Extract the [x, y] coordinate from the center of the cell holding the provided text.  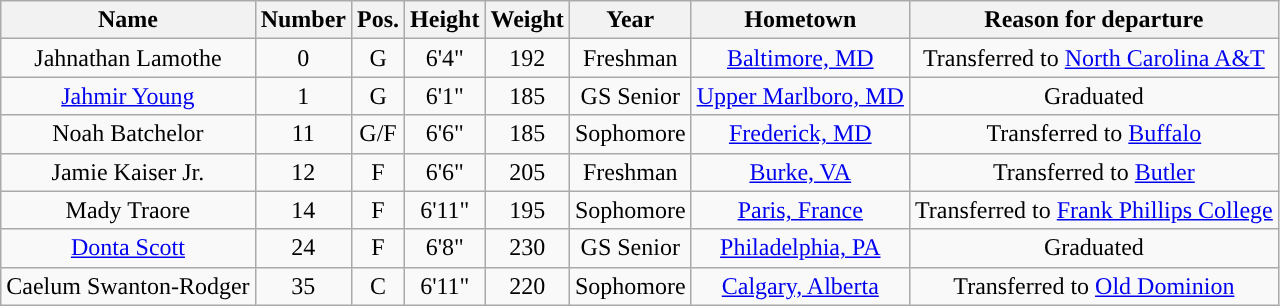
205 [527, 172]
Mady Traore [128, 210]
Paris, France [800, 210]
C [378, 286]
Transferred to Frank Phillips College [1094, 210]
Transferred to Buffalo [1094, 134]
Year [630, 20]
35 [303, 286]
Jahmir Young [128, 96]
Pos. [378, 20]
12 [303, 172]
Transferred to Old Dominion [1094, 286]
14 [303, 210]
11 [303, 134]
Caelum Swanton-Rodger [128, 286]
Number [303, 20]
6'1" [445, 96]
195 [527, 210]
Jahnathan Lamothe [128, 58]
Transferred to Butler [1094, 172]
Reason for departure [1094, 20]
Name [128, 20]
Height [445, 20]
Burke, VA [800, 172]
220 [527, 286]
230 [527, 248]
Frederick, MD [800, 134]
0 [303, 58]
192 [527, 58]
Donta Scott [128, 248]
6'4" [445, 58]
Philadelphia, PA [800, 248]
Noah Batchelor [128, 134]
1 [303, 96]
G/F [378, 134]
Transferred to North Carolina A&T [1094, 58]
Hometown [800, 20]
24 [303, 248]
Calgary, Alberta [800, 286]
Upper Marlboro, MD [800, 96]
Weight [527, 20]
6'8" [445, 248]
Baltimore, MD [800, 58]
Jamie Kaiser Jr. [128, 172]
